Return the (X, Y) coordinate for the center point of the cell that contains the specified text.  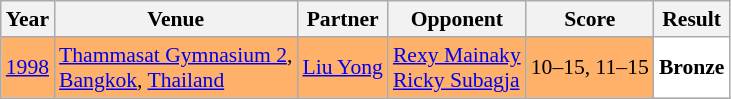
Liu Yong (342, 68)
Result (692, 19)
Year (28, 19)
Rexy Mainaky Ricky Subagja (457, 68)
Thammasat Gymnasium 2,Bangkok, Thailand (176, 68)
Opponent (457, 19)
1998 (28, 68)
Partner (342, 19)
10–15, 11–15 (590, 68)
Venue (176, 19)
Score (590, 19)
Bronze (692, 68)
